Return the (x, y) coordinate for the center point of the cell that contains the specified text.  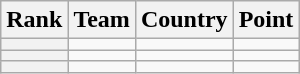
Team (102, 20)
Rank (34, 20)
Country (184, 20)
Point (266, 20)
